Find where the given text appears and provide that cell's center as [X, Y] coordinate. 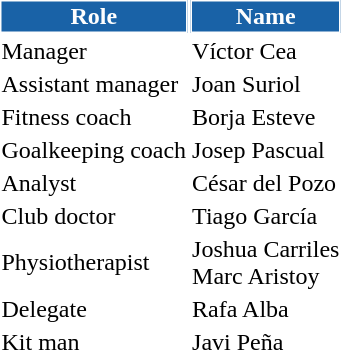
Physiotherapist [94, 262]
Assistant manager [94, 84]
Club doctor [94, 216]
Joshua Carriles Marc Aristoy [266, 262]
Name [266, 16]
Rafa Alba [266, 309]
Josep Pascual [266, 150]
Manager [94, 51]
Delegate [94, 309]
Borja Esteve [266, 117]
Joan Suriol [266, 84]
Role [94, 16]
Goalkeeping coach [94, 150]
Analyst [94, 183]
Fitness coach [94, 117]
Víctor Cea [266, 51]
Tiago García [266, 216]
César del Pozo [266, 183]
